For the text-containing cell, return its midpoint in [X, Y] coordinate format. 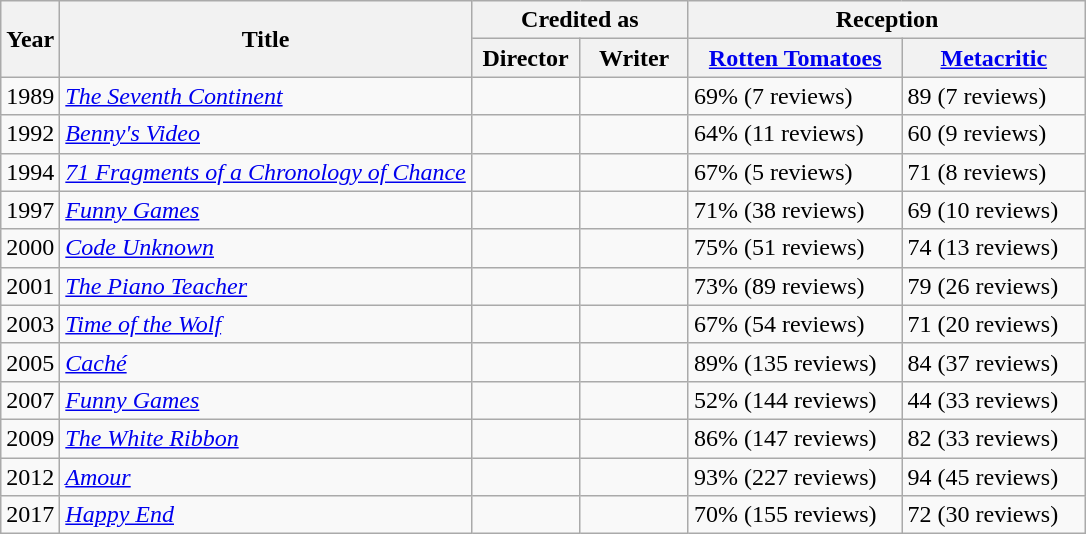
Reception [886, 20]
70% (155 reviews) [795, 515]
Amour [266, 477]
84 (37 reviews) [994, 362]
1997 [30, 210]
69 (10 reviews) [994, 210]
89 (7 reviews) [994, 96]
2001 [30, 286]
Director [526, 58]
Caché [266, 362]
71 (20 reviews) [994, 324]
67% (54 reviews) [795, 324]
79 (26 reviews) [994, 286]
1994 [30, 172]
2007 [30, 400]
60 (9 reviews) [994, 134]
2012 [30, 477]
Time of the Wolf [266, 324]
2017 [30, 515]
93% (227 reviews) [795, 477]
82 (33 reviews) [994, 438]
94 (45 reviews) [994, 477]
The White Ribbon [266, 438]
52% (144 reviews) [795, 400]
44 (33 reviews) [994, 400]
72 (30 reviews) [994, 515]
Happy End [266, 515]
75% (51 reviews) [795, 248]
Rotten Tomatoes [795, 58]
73% (89 reviews) [795, 286]
64% (11 reviews) [795, 134]
Metacritic [994, 58]
71 (8 reviews) [994, 172]
71 Fragments of a Chronology of Chance [266, 172]
The Seventh Continent [266, 96]
2000 [30, 248]
The Piano Teacher [266, 286]
2005 [30, 362]
1989 [30, 96]
69% (7 reviews) [795, 96]
Year [30, 39]
71% (38 reviews) [795, 210]
67% (5 reviews) [795, 172]
2009 [30, 438]
Writer [634, 58]
Title [266, 39]
Code Unknown [266, 248]
Credited as [580, 20]
86% (147 reviews) [795, 438]
89% (135 reviews) [795, 362]
Benny's Video [266, 134]
74 (13 reviews) [994, 248]
1992 [30, 134]
2003 [30, 324]
